Capture the cell that displays the provided text and extract its (X, Y) central coordinate. 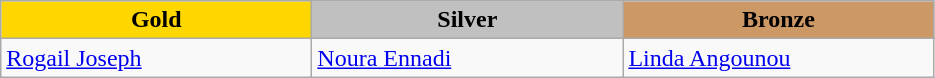
Linda Angounou (778, 58)
Bronze (778, 20)
Rogail Joseph (156, 58)
Noura Ennadi (468, 58)
Silver (468, 20)
Gold (156, 20)
